Return (X, Y) of the center of cell containing provided text 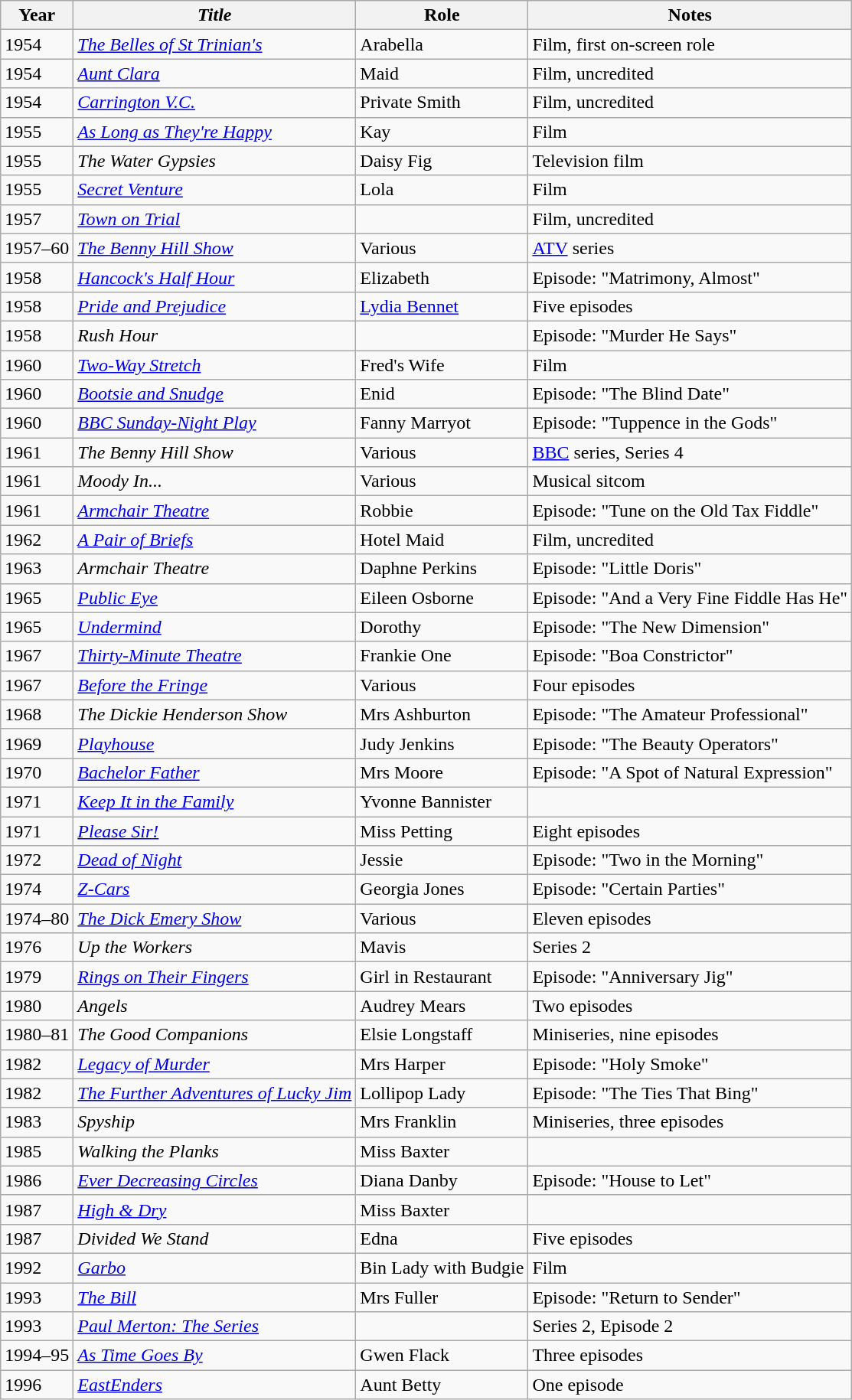
Television film (690, 161)
Episode: "Boa Constrictor" (690, 656)
A Pair of Briefs (214, 540)
Mrs Ashburton (442, 714)
1972 (37, 860)
Lollipop Lady (442, 1093)
Episode: "A Spot of Natural Expression" (690, 772)
Angels (214, 1006)
Lola (442, 190)
Episode: "Anniversary Jig" (690, 977)
Miniseries, nine episodes (690, 1035)
Moody In... (214, 481)
Episode: "Little Doris" (690, 569)
Audrey Mears (442, 1006)
1985 (37, 1151)
Enid (442, 394)
Private Smith (442, 103)
Episode: "The Beauty Operators" (690, 743)
1986 (37, 1180)
Episode: "House to Let" (690, 1180)
Before the Fringe (214, 685)
1968 (37, 714)
The Good Companions (214, 1035)
Episode: "Tuppence in the Gods" (690, 423)
Girl in Restaurant (442, 977)
Bachelor Father (214, 772)
Film, first on-screen role (690, 44)
Z-Cars (214, 889)
Lydia Bennet (442, 306)
Episode: "The Amateur Professional" (690, 714)
Paul Merton: The Series (214, 1327)
Aunt Betty (442, 1385)
Rush Hour (214, 335)
Episode: "Holy Smoke" (690, 1064)
The Further Adventures of Lucky Jim (214, 1093)
Episode: "Two in the Morning" (690, 860)
The Dick Emery Show (214, 919)
Edna (442, 1238)
Notes (690, 15)
Pride and Prejudice (214, 306)
Episode: "Tune on the Old Tax Fiddle" (690, 511)
ATV series (690, 248)
Episode: "And a Very Fine Fiddle Has He" (690, 598)
1970 (37, 772)
1979 (37, 977)
Musical sitcom (690, 481)
Dorothy (442, 627)
Diana Danby (442, 1180)
Garbo (214, 1268)
1994–95 (37, 1356)
Episode: "Return to Sender" (690, 1297)
Mavis (442, 948)
Yvonne Bannister (442, 801)
As Long as They're Happy (214, 132)
One episode (690, 1385)
Judy Jenkins (442, 743)
1992 (37, 1268)
Undermind (214, 627)
Hancock's Half Hour (214, 277)
High & Dry (214, 1209)
Mrs Moore (442, 772)
Two episodes (690, 1006)
Arabella (442, 44)
1974 (37, 889)
Eileen Osborne (442, 598)
1976 (37, 948)
BBC Sunday-Night Play (214, 423)
Up the Workers (214, 948)
Secret Venture (214, 190)
Maid (442, 73)
Hotel Maid (442, 540)
Series 2, Episode 2 (690, 1327)
1957 (37, 219)
Eight episodes (690, 831)
1980–81 (37, 1035)
Mrs Fuller (442, 1297)
The Belles of St Trinian's (214, 44)
Episode: "The Ties That Bing" (690, 1093)
EastEnders (214, 1385)
Please Sir! (214, 831)
Elizabeth (442, 277)
1969 (37, 743)
Public Eye (214, 598)
Aunt Clara (214, 73)
Frankie One (442, 656)
The Bill (214, 1297)
Legacy of Murder (214, 1064)
Fanny Marryot (442, 423)
Robbie (442, 511)
Spyship (214, 1122)
1974–80 (37, 919)
Fred's Wife (442, 365)
Keep It in the Family (214, 801)
Georgia Jones (442, 889)
Eleven episodes (690, 919)
Episode: "Matrimony, Almost" (690, 277)
Title (214, 15)
Carrington V.C. (214, 103)
Divided We Stand (214, 1238)
Walking the Planks (214, 1151)
Elsie Longstaff (442, 1035)
Series 2 (690, 948)
Episode: "The Blind Date" (690, 394)
1963 (37, 569)
Role (442, 15)
Daphne Perkins (442, 569)
Year (37, 15)
Three episodes (690, 1356)
Playhouse (214, 743)
Two-Way Stretch (214, 365)
Daisy Fig (442, 161)
Jessie (442, 860)
BBC series, Series 4 (690, 452)
Town on Trial (214, 219)
Episode: "Murder He Says" (690, 335)
Miss Petting (442, 831)
As Time Goes By (214, 1356)
Mrs Harper (442, 1064)
Ever Decreasing Circles (214, 1180)
Mrs Franklin (442, 1122)
Four episodes (690, 685)
1962 (37, 540)
Rings on Their Fingers (214, 977)
Bootsie and Snudge (214, 394)
Miniseries, three episodes (690, 1122)
1957–60 (37, 248)
Bin Lady with Budgie (442, 1268)
1996 (37, 1385)
Episode: "The New Dimension" (690, 627)
The Dickie Henderson Show (214, 714)
The Water Gypsies (214, 161)
Episode: "Certain Parties" (690, 889)
Thirty-Minute Theatre (214, 656)
Gwen Flack (442, 1356)
Dead of Night (214, 860)
Kay (442, 132)
1980 (37, 1006)
1983 (37, 1122)
